For the text-containing cell, return its midpoint in [X, Y] coordinate format. 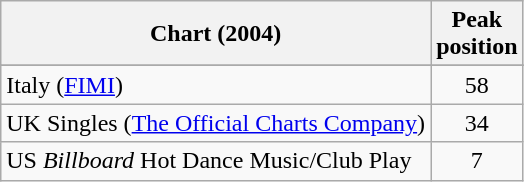
7 [477, 161]
Peakposition [477, 34]
34 [477, 123]
Italy (FIMI) [216, 85]
US Billboard Hot Dance Music/Club Play [216, 161]
Chart (2004) [216, 34]
58 [477, 85]
UK Singles (The Official Charts Company) [216, 123]
